Locate the cell with the specified text and output its [x, y] center coordinate. 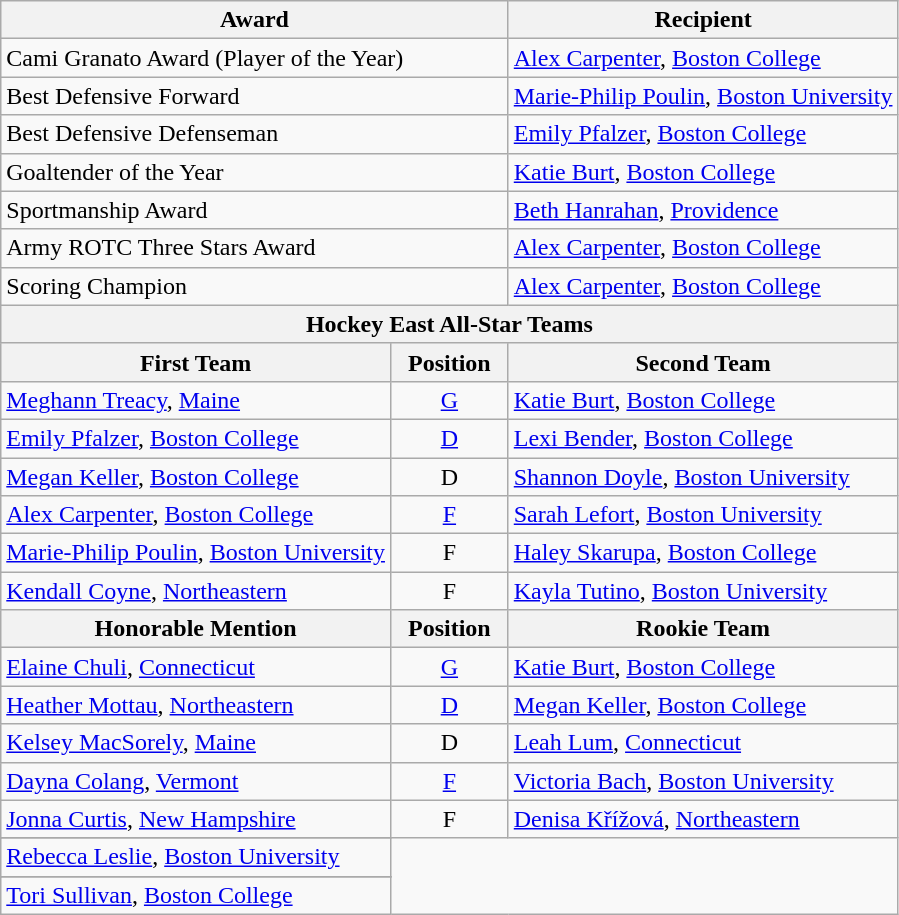
Cami Granato Award (Player of the Year) [254, 58]
Best Defensive Defenseman [254, 134]
Rookie Team [703, 629]
Sarah Lefort, Boston University [703, 515]
Elaine Chuli, Connecticut [196, 667]
Tori Sullivan, Boston College [196, 895]
Scoring Champion [254, 286]
Shannon Doyle, Boston University [703, 477]
Goaltender of the Year [254, 172]
Haley Skarupa, Boston College [703, 553]
Lexi Bender, Boston College [703, 438]
Jonna Curtis, New Hampshire [196, 819]
Kendall Coyne, Northeastern [196, 591]
Kelsey MacSorely, Maine [196, 743]
Second Team [703, 362]
Award [254, 20]
Heather Mottau, Northeastern [196, 705]
Beth Hanrahan, Providence [703, 210]
Victoria Bach, Boston University [703, 781]
Hockey East All-Star Teams [450, 324]
Dayna Colang, Vermont [196, 781]
Sportmanship Award [254, 210]
Recipient [703, 20]
First Team [196, 362]
Rebecca Leslie, Boston University [196, 857]
Best Defensive Forward [254, 96]
Denisa Křížová, Northeastern [703, 819]
Kayla Tutino, Boston University [703, 591]
Leah Lum, Connecticut [703, 743]
Army ROTC Three Stars Award [254, 248]
Honorable Mention [196, 629]
Meghann Treacy, Maine [196, 400]
